Provide the (X, Y) coordinate of the cell's center where the given text is located.  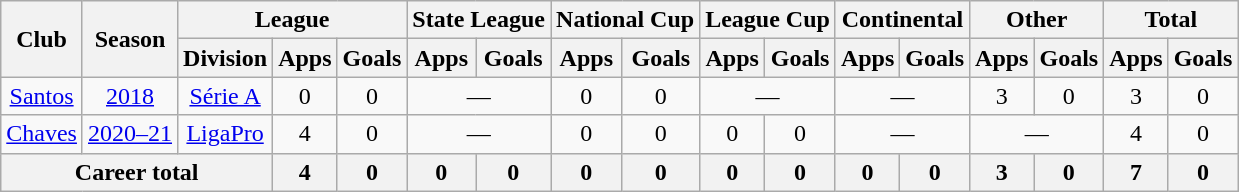
2018 (130, 96)
LigaPro (226, 134)
Chaves (42, 134)
7 (1136, 172)
League (292, 20)
Other (1037, 20)
National Cup (626, 20)
Division (226, 58)
Season (130, 39)
Série A (226, 96)
Santos (42, 96)
Club (42, 39)
2020–21 (130, 134)
Continental (902, 20)
State League (479, 20)
Career total (137, 172)
Total (1171, 20)
League Cup (768, 20)
